Determine the (X, Y) coordinate at the center of the cell enclosing the given text.  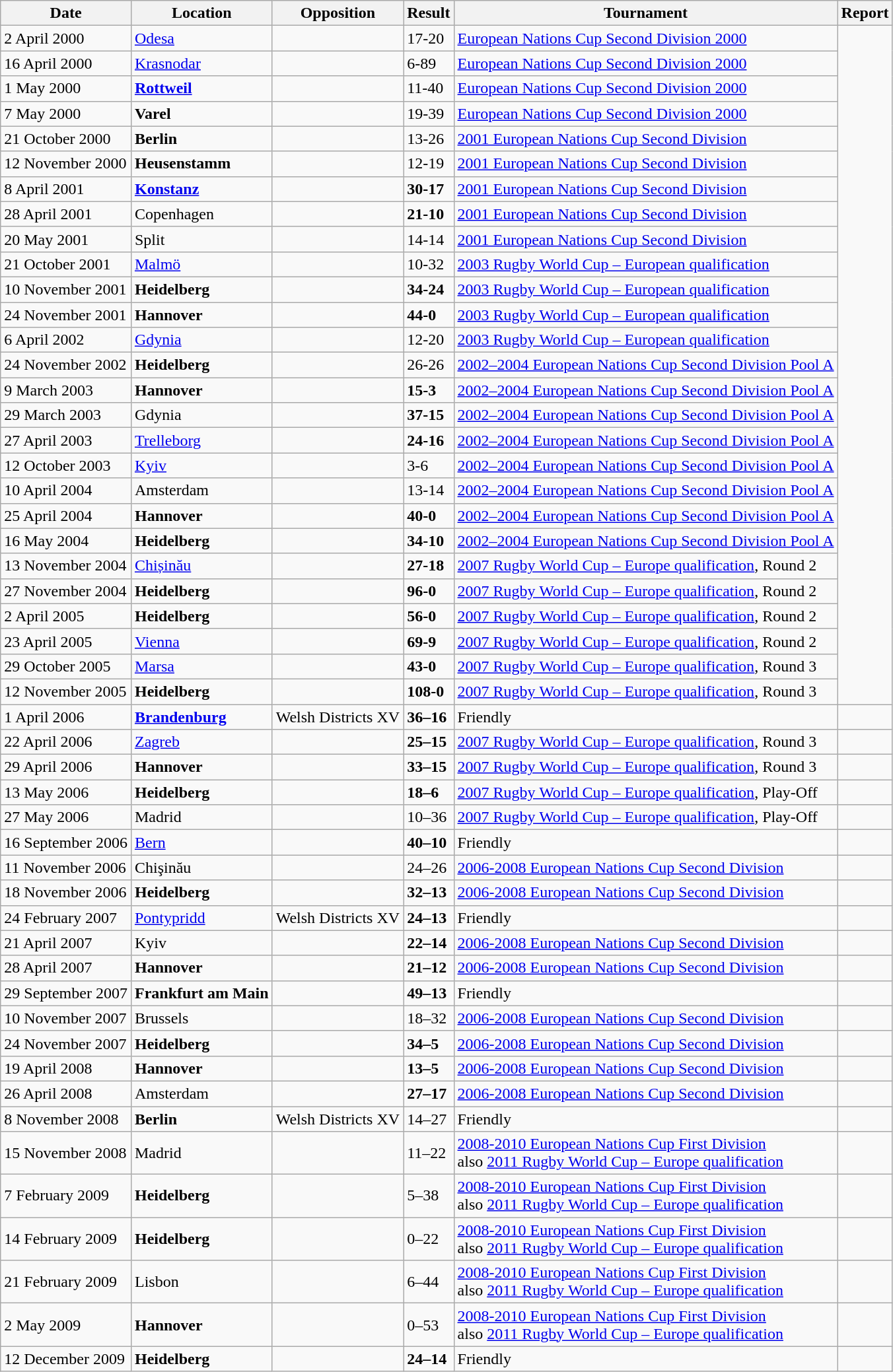
15 November 2008 (66, 1153)
8 April 2001 (66, 189)
19-39 (429, 114)
33–15 (429, 767)
24 February 2007 (66, 918)
6–44 (429, 1282)
Chișinău (201, 566)
Lisbon (201, 1282)
Brandenburg (201, 716)
21-10 (429, 214)
5–38 (429, 1196)
Marsa (201, 666)
30-17 (429, 189)
28 April 2007 (66, 968)
16 April 2000 (66, 63)
24 November 2001 (66, 315)
56-0 (429, 616)
22 April 2006 (66, 742)
27–17 (429, 1093)
Odesa (201, 38)
10 November 2001 (66, 289)
34–5 (429, 1043)
27 November 2004 (66, 591)
Tournament (646, 13)
21 February 2009 (66, 1282)
24 November 2002 (66, 365)
14 February 2009 (66, 1239)
26-26 (429, 365)
36–16 (429, 716)
44-0 (429, 315)
Date (66, 13)
27 April 2003 (66, 440)
Krasnodar (201, 63)
13 November 2004 (66, 566)
3-6 (429, 465)
13 May 2006 (66, 792)
0–53 (429, 1324)
29 March 2003 (66, 415)
Konstanz (201, 189)
8 November 2008 (66, 1119)
37-15 (429, 415)
22–14 (429, 943)
Frankfurt am Main (201, 993)
28 April 2001 (66, 214)
Zagreb (201, 742)
Rottweil (201, 88)
23 April 2005 (66, 641)
18–32 (429, 1018)
Opposition (338, 13)
Copenhagen (201, 214)
Brussels (201, 1018)
24–13 (429, 918)
7 May 2000 (66, 114)
16 September 2006 (66, 842)
Malmö (201, 264)
Result (429, 13)
7 February 2009 (66, 1196)
1 May 2000 (66, 88)
13-14 (429, 491)
Location (201, 13)
2 May 2009 (66, 1324)
34-10 (429, 541)
19 April 2008 (66, 1068)
Vienna (201, 641)
21 October 2000 (66, 139)
0–22 (429, 1239)
24-16 (429, 440)
27-18 (429, 566)
2 April 2000 (66, 38)
6-89 (429, 63)
Bern (201, 842)
2 April 2005 (66, 616)
11 November 2006 (66, 868)
32–13 (429, 893)
25 April 2004 (66, 516)
20 May 2001 (66, 239)
12 November 2005 (66, 691)
1 April 2006 (66, 716)
16 May 2004 (66, 541)
10–36 (429, 817)
9 March 2003 (66, 390)
13–5 (429, 1068)
24 November 2007 (66, 1043)
69-9 (429, 641)
108-0 (429, 691)
40-0 (429, 516)
10 November 2007 (66, 1018)
96-0 (429, 591)
12 November 2000 (66, 164)
21 April 2007 (66, 943)
12 October 2003 (66, 465)
10-32 (429, 264)
24–14 (429, 1359)
Report (865, 13)
Split (201, 239)
34-24 (429, 289)
12-19 (429, 164)
49–13 (429, 993)
21 October 2001 (66, 264)
12 December 2009 (66, 1359)
13-26 (429, 139)
Heusenstamm (201, 164)
18 November 2006 (66, 893)
11–22 (429, 1153)
Varel (201, 114)
Trelleborg (201, 440)
29 April 2006 (66, 767)
27 May 2006 (66, 817)
14–27 (429, 1119)
40–10 (429, 842)
Pontypridd (201, 918)
6 April 2002 (66, 340)
24–26 (429, 868)
14-14 (429, 239)
17-20 (429, 38)
43-0 (429, 666)
29 September 2007 (66, 993)
26 April 2008 (66, 1093)
25–15 (429, 742)
10 April 2004 (66, 491)
21–12 (429, 968)
18–6 (429, 792)
Chişinău (201, 868)
29 October 2005 (66, 666)
15-3 (429, 390)
11-40 (429, 88)
12-20 (429, 340)
